Detect which cell encompasses the target text, then output its (x, y) center coordinate. 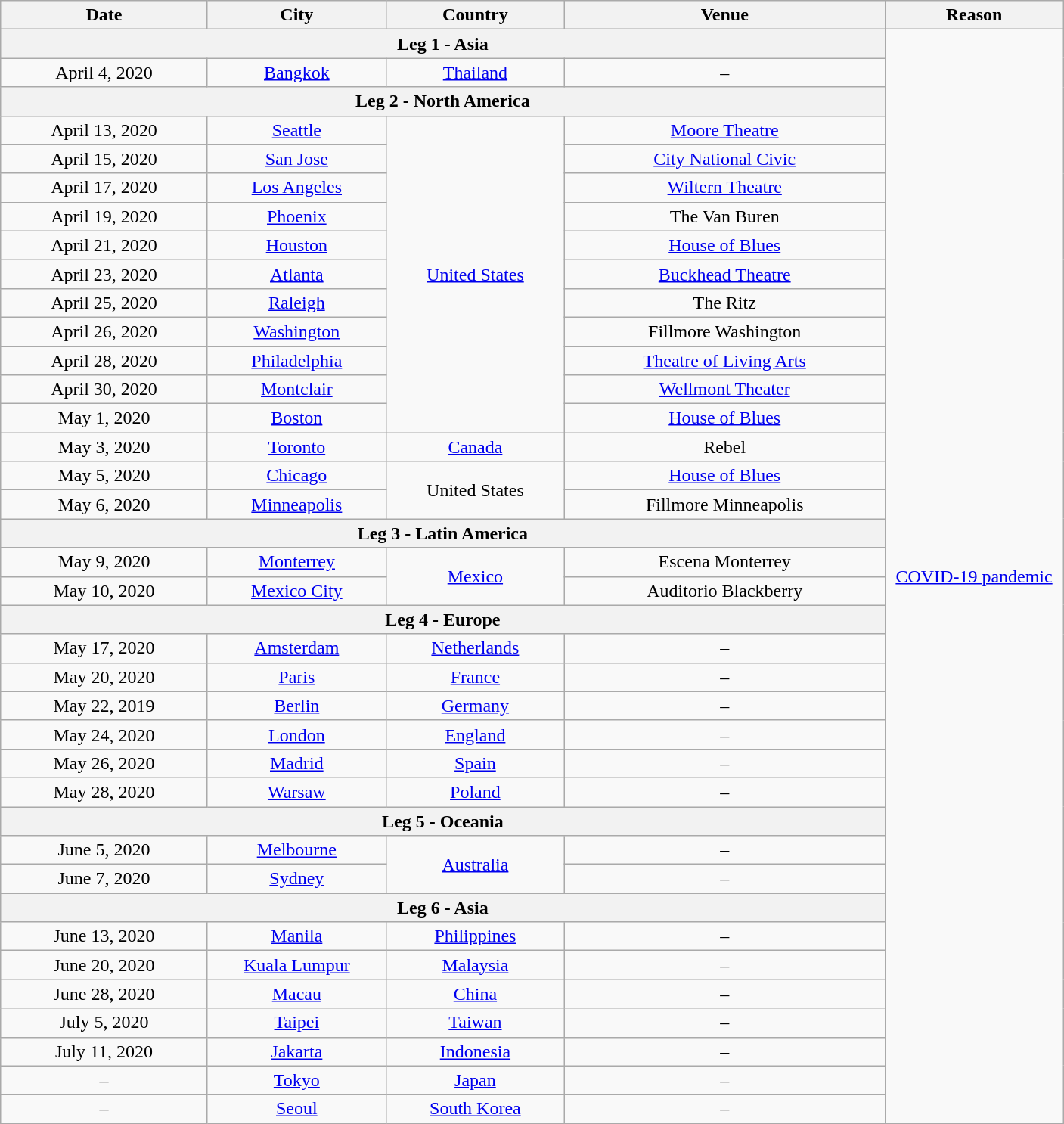
June 13, 2020 (104, 936)
Fillmore Washington (724, 331)
Theatre of Living Arts (724, 361)
France (475, 677)
Raleigh (296, 303)
Germany (475, 706)
Escena Monterrey (724, 562)
May 3, 2020 (104, 447)
Date (104, 15)
Wellmont Theater (724, 390)
Leg 2 - North America (443, 101)
Atlanta (296, 274)
May 28, 2020 (104, 792)
Houston (296, 245)
Rebel (724, 447)
April 26, 2020 (104, 331)
Melbourne (296, 850)
Mexico City (296, 591)
Montclair (296, 390)
City National Civic (724, 159)
Chicago (296, 476)
Malaysia (475, 965)
May 1, 2020 (104, 418)
The Ritz (724, 303)
July 5, 2020 (104, 1023)
Phoenix (296, 216)
Mexico (475, 576)
Spain (475, 763)
Bangkok (296, 73)
May 26, 2020 (104, 763)
May 5, 2020 (104, 476)
Minneapolis (296, 505)
COVID-19 pandemic (974, 576)
Leg 1 - Asia (443, 44)
Kuala Lumpur (296, 965)
April 4, 2020 (104, 73)
Leg 6 - Asia (443, 908)
Seattle (296, 130)
Leg 3 - Latin America (443, 533)
May 22, 2019 (104, 706)
April 30, 2020 (104, 390)
Auditorio Blackberry (724, 591)
Moore Theatre (724, 130)
Toronto (296, 447)
Fillmore Minneapolis (724, 505)
Washington (296, 331)
Australia (475, 865)
Reason (974, 15)
Indonesia (475, 1051)
Buckhead Theatre (724, 274)
Tokyo (296, 1080)
England (475, 734)
Netherlands (475, 648)
June 20, 2020 (104, 965)
May 17, 2020 (104, 648)
Country (475, 15)
Los Angeles (296, 188)
May 20, 2020 (104, 677)
May 24, 2020 (104, 734)
Leg 4 - Europe (443, 619)
Boston (296, 418)
Wiltern Theatre (724, 188)
May 6, 2020 (104, 505)
Jakarta (296, 1051)
South Korea (475, 1109)
China (475, 994)
Japan (475, 1080)
San Jose (296, 159)
June 5, 2020 (104, 850)
Warsaw (296, 792)
Manila (296, 936)
Seoul (296, 1109)
Philippines (475, 936)
Taiwan (475, 1023)
Monterrey (296, 562)
Philadelphia (296, 361)
April 13, 2020 (104, 130)
Sydney (296, 879)
Paris (296, 677)
June 7, 2020 (104, 879)
April 25, 2020 (104, 303)
April 19, 2020 (104, 216)
Berlin (296, 706)
Leg 5 - Oceania (443, 821)
April 23, 2020 (104, 274)
June 28, 2020 (104, 994)
April 28, 2020 (104, 361)
Poland (475, 792)
Amsterdam (296, 648)
The Van Buren (724, 216)
London (296, 734)
Venue (724, 15)
April 15, 2020 (104, 159)
May 9, 2020 (104, 562)
Thailand (475, 73)
Taipei (296, 1023)
Macau (296, 994)
July 11, 2020 (104, 1051)
City (296, 15)
Madrid (296, 763)
April 21, 2020 (104, 245)
April 17, 2020 (104, 188)
Canada (475, 447)
May 10, 2020 (104, 591)
